Return [X, Y] of the center of cell containing provided text 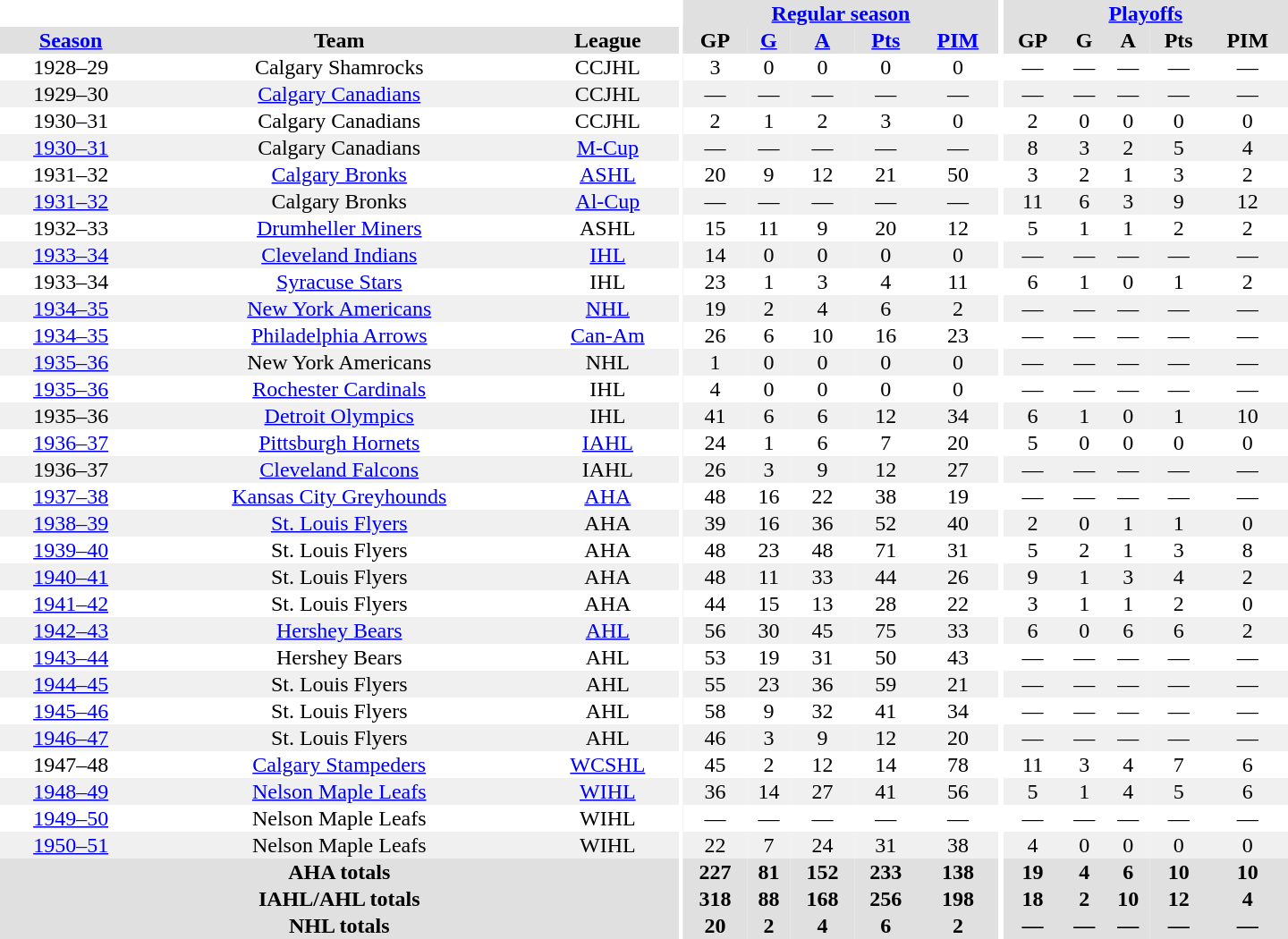
28 [885, 604]
40 [958, 523]
IAHL/AHL totals [339, 899]
Detroit Olympics [339, 416]
55 [716, 684]
Rochester Cardinals [339, 389]
Team [339, 40]
71 [885, 550]
1937–38 [71, 496]
1950–51 [71, 845]
1940–41 [71, 577]
18 [1033, 899]
39 [716, 523]
AHA totals [339, 872]
58 [716, 711]
Syracuse Stars [339, 282]
1946–47 [71, 738]
1942–43 [71, 630]
1943–44 [71, 657]
Al-Cup [607, 201]
227 [716, 872]
NHL totals [339, 926]
1948–49 [71, 791]
Kansas City Greyhounds [339, 496]
43 [958, 657]
Pittsburgh Hornets [339, 443]
81 [769, 872]
1944–45 [71, 684]
1938–39 [71, 523]
Cleveland Falcons [339, 469]
1929–30 [71, 94]
1932–33 [71, 228]
13 [823, 604]
168 [823, 899]
52 [885, 523]
M-Cup [607, 148]
75 [885, 630]
198 [958, 899]
138 [958, 872]
1945–46 [71, 711]
1939–40 [71, 550]
59 [885, 684]
53 [716, 657]
1949–50 [71, 818]
Cleveland Indians [339, 255]
League [607, 40]
Can-Am [607, 335]
Calgary Shamrocks [339, 67]
30 [769, 630]
318 [716, 899]
233 [885, 872]
1941–42 [71, 604]
WCSHL [607, 765]
Season [71, 40]
88 [769, 899]
78 [958, 765]
256 [885, 899]
Regular season [841, 13]
Drumheller Miners [339, 228]
1947–48 [71, 765]
32 [823, 711]
Calgary Stampeders [339, 765]
1928–29 [71, 67]
46 [716, 738]
Playoffs [1146, 13]
152 [823, 872]
Philadelphia Arrows [339, 335]
